Pinpoint the cell where the given text exists, returning its (X, Y) midpoint coordinate. 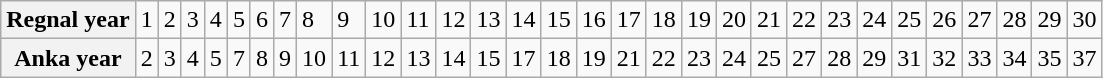
6 (262, 20)
37 (1084, 58)
33 (980, 58)
20 (734, 20)
35 (1050, 58)
26 (944, 20)
30 (1084, 20)
16 (594, 20)
34 (1014, 58)
32 (944, 58)
Regnal year (68, 20)
1 (146, 20)
31 (910, 58)
Anka year (68, 58)
